Detect which cell encompasses the target text, then output its (x, y) center coordinate. 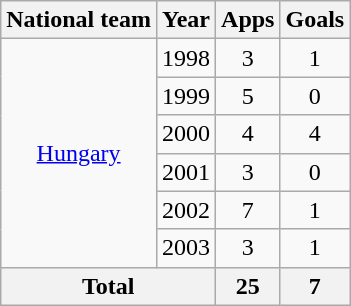
Hungary (79, 153)
Apps (248, 20)
25 (248, 286)
1998 (186, 58)
Total (108, 286)
2002 (186, 210)
2000 (186, 134)
2001 (186, 172)
National team (79, 20)
Year (186, 20)
1999 (186, 96)
2003 (186, 248)
5 (248, 96)
Goals (315, 20)
